Identify which cell holds the provided text, then report its (X, Y) central coordinate. 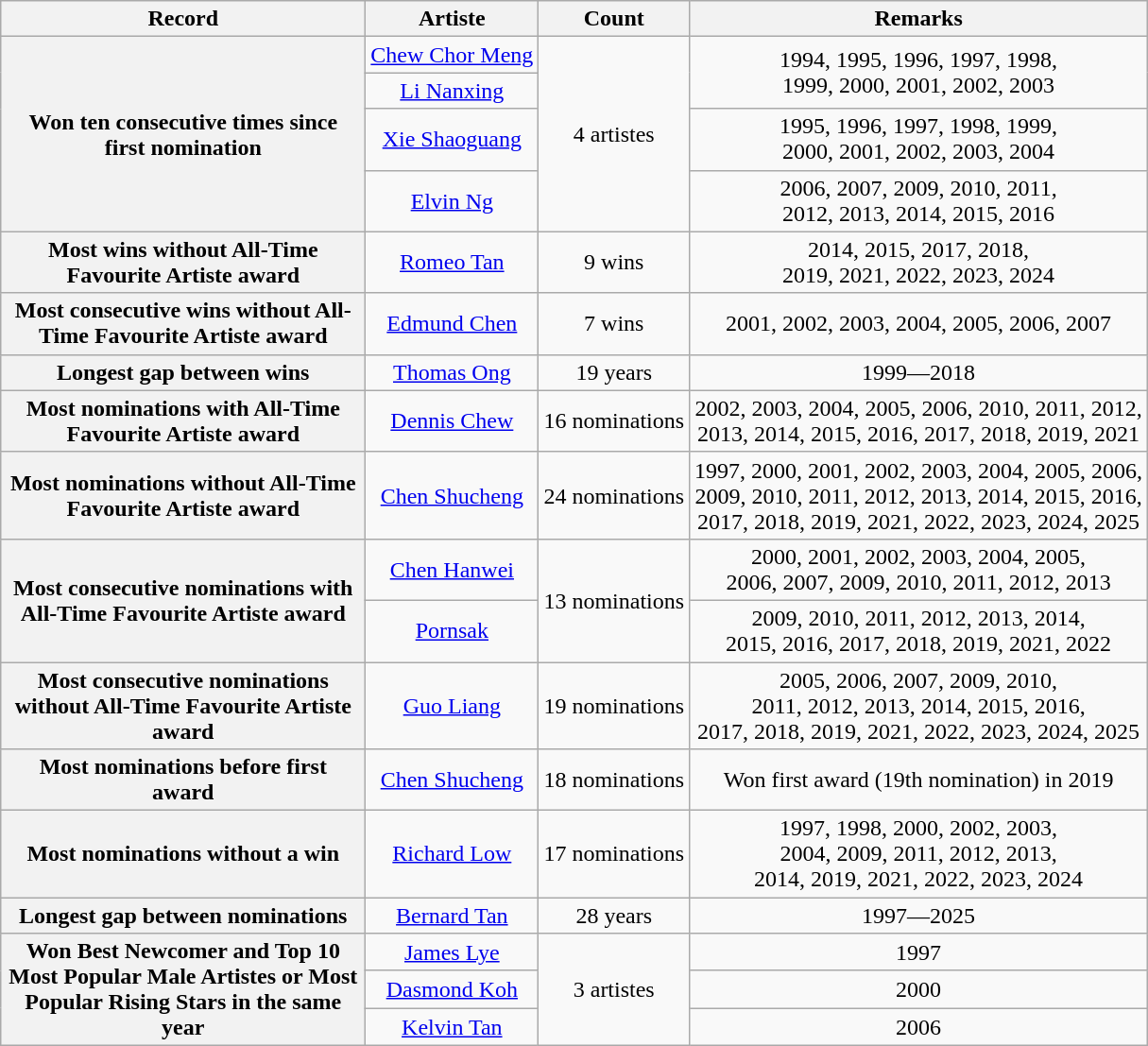
1997, 2000, 2001, 2002, 2003, 2004, 2005, 2006, 2009, 2010, 2011, 2012, 2013, 2014, 2015, 2016, 2017, 2018, 2019, 2021, 2022, 2023, 2024, 2025 (918, 495)
28 years (614, 916)
Most nominations with All-Time Favourite Artiste award (183, 421)
1997, 1998, 2000, 2002, 2003,2004, 2009, 2011, 2012, 2013,2014, 2019, 2021, 2022, 2023, 2024 (918, 854)
Most consecutive nominations without All-Time Favourite Artiste award (183, 705)
Most consecutive wins without All-Time Favourite Artiste award (183, 323)
Xie Shaoguang (452, 140)
Li Nanxing (452, 91)
2001, 2002, 2003, 2004, 2005, 2006, 2007 (918, 323)
Chen Hanwei (452, 569)
16 nominations (614, 421)
Most nominations without All-Time Favourite Artiste award (183, 495)
1997 (918, 952)
Pornsak (452, 631)
17 nominations (614, 854)
Most nominations before first award (183, 780)
Bernard Tan (452, 916)
4 artistes (614, 134)
2000, 2001, 2002, 2003, 2004, 2005,2006, 2007, 2009, 2010, 2011, 2012, 2013 (918, 569)
2002, 2003, 2004, 2005, 2006, 2010, 2011, 2012,2013, 2014, 2015, 2016, 2017, 2018, 2019, 2021 (918, 421)
Dasmond Koh (452, 989)
7 wins (614, 323)
Romeo Tan (452, 263)
Guo Liang (452, 705)
Remarks (918, 19)
Elvin Ng (452, 200)
James Lye (452, 952)
Most wins without All-Time Favourite Artiste award (183, 263)
2006 (918, 1027)
Longest gap between wins (183, 372)
Won first award (19th nomination) in 2019 (918, 780)
Chew Chor Meng (452, 55)
19 nominations (614, 705)
Won Best Newcomer and Top 10 Most Popular Male Artistes or Most Popular Rising Stars in the same year (183, 990)
3 artistes (614, 990)
2006, 2007, 2009, 2010, 2011,2012, 2013, 2014, 2015, 2016 (918, 200)
Thomas Ong (452, 372)
2000 (918, 989)
Count (614, 19)
Record (183, 19)
13 nominations (614, 600)
Richard Low (452, 854)
1995, 1996, 1997, 1998, 1999,2000, 2001, 2002, 2003, 2004 (918, 140)
19 years (614, 372)
Won ten consecutive times since first nomination (183, 134)
Kelvin Tan (452, 1027)
9 wins (614, 263)
2009, 2010, 2011, 2012, 2013, 2014,2015, 2016, 2017, 2018, 2019, 2021, 2022 (918, 631)
1999—2018 (918, 372)
Longest gap between nominations (183, 916)
2014, 2015, 2017, 2018,2019, 2021, 2022, 2023, 2024 (918, 263)
Most consecutive nominations with All-Time Favourite Artiste award (183, 600)
Dennis Chew (452, 421)
1994, 1995, 1996, 1997, 1998,1999, 2000, 2001, 2002, 2003 (918, 73)
Artiste (452, 19)
18 nominations (614, 780)
Most nominations without a win (183, 854)
2005, 2006, 2007, 2009, 2010,2011, 2012, 2013, 2014, 2015, 2016,2017, 2018, 2019, 2021, 2022, 2023, 2024, 2025 (918, 705)
Edmund Chen (452, 323)
24 nominations (614, 495)
1997—2025 (918, 916)
